Extract the [X, Y] coordinate from the center of the cell holding the provided text.  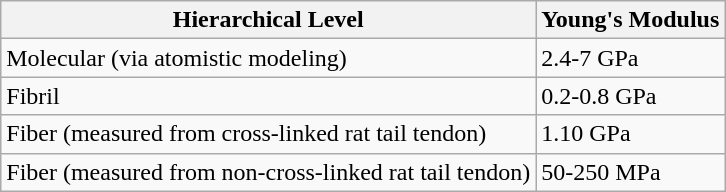
Hierarchical Level [268, 20]
Fiber (measured from cross-linked rat tail tendon) [268, 134]
0.2-0.8 GPa [630, 96]
Fibril [268, 96]
Fiber (measured from non-cross-linked rat tail tendon) [268, 172]
Molecular (via atomistic modeling) [268, 58]
2.4-7 GPa [630, 58]
50-250 MPa [630, 172]
1.10 GPa [630, 134]
Young's Modulus [630, 20]
